Identify which cell holds the provided text, then report its (X, Y) central coordinate. 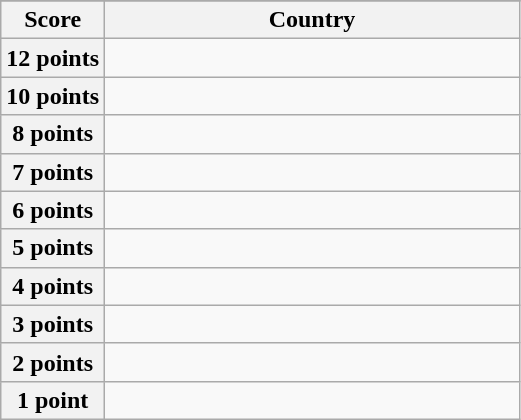
6 points (53, 210)
4 points (53, 286)
3 points (53, 324)
12 points (53, 58)
5 points (53, 248)
Score (53, 20)
7 points (53, 172)
Country (312, 20)
2 points (53, 362)
1 point (53, 400)
10 points (53, 96)
8 points (53, 134)
